Return the (X, Y) coordinate for the center point of the cell that contains the specified text.  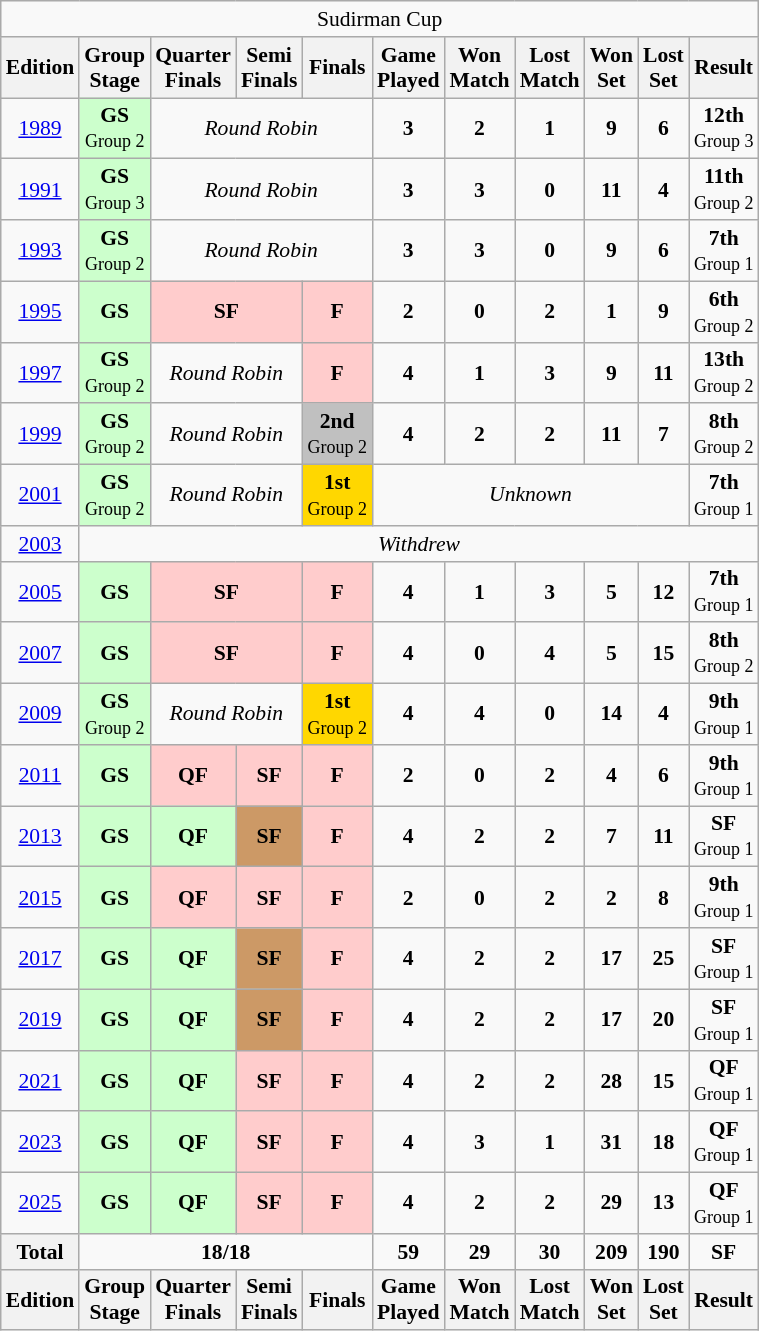
13 (664, 1204)
8 (664, 898)
2025 (40, 1204)
18/18 (226, 1252)
1989 (40, 128)
2007 (40, 654)
30 (550, 1252)
2015 (40, 898)
20 (664, 1020)
209 (612, 1252)
2013 (40, 836)
2017 (40, 958)
190 (664, 1252)
GSGroup 3 (114, 190)
25 (664, 958)
Withdrew (418, 544)
12 (664, 592)
2005 (40, 592)
Unknown (530, 496)
28 (612, 1080)
Sudirman Cup (380, 19)
31 (612, 1142)
2023 (40, 1142)
59 (408, 1252)
1991 (40, 190)
14 (612, 714)
GS Group 2 (114, 250)
13th Group 2 (724, 372)
2003 (40, 544)
18 (664, 1142)
2011 (40, 776)
1995 (40, 312)
2ndGroup 2 (337, 434)
6th Group 2 (724, 312)
2021 (40, 1080)
1999 (40, 434)
12th Group 3 (724, 128)
2001 (40, 496)
2019 (40, 1020)
1993 (40, 250)
2009 (40, 714)
11th Group 2 (724, 190)
Total (40, 1252)
1997 (40, 372)
